Output the [x, y] coordinate of the center of the cell containing the given text.  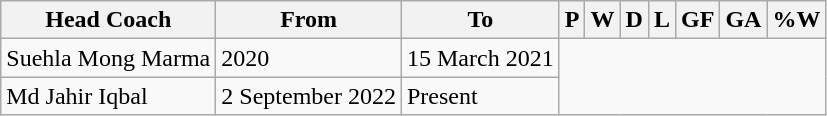
Head Coach [108, 20]
To [480, 20]
2 September 2022 [309, 96]
Suehla Mong Marma [108, 58]
15 March 2021 [480, 58]
W [602, 20]
Present [480, 96]
2020 [309, 58]
GA [744, 20]
Md Jahir Iqbal [108, 96]
L [662, 20]
GF [697, 20]
From [309, 20]
P [572, 20]
D [634, 20]
%W [796, 20]
